Locate the cell with the specified text and output its [x, y] center coordinate. 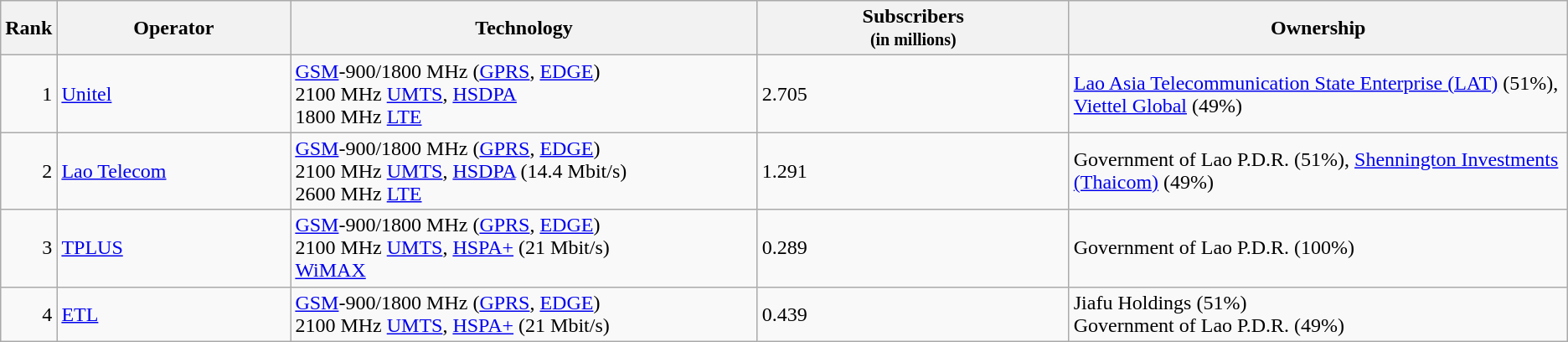
Unitel [174, 94]
Jiafu Holdings (51%) Government of Lao P.D.R. (49%) [1318, 313]
Rank [28, 28]
Operator [174, 28]
2 [28, 171]
GSM-900/1800 MHz (GPRS, EDGE)2100 MHz UMTS, HSPA+ (21 Mbit/s)WiMAX [524, 248]
4 [28, 313]
2.705 [913, 94]
0.289 [913, 248]
Technology [524, 28]
GSM-900/1800 MHz (GPRS, EDGE)2100 MHz UMTS, HSDPA (14.4 Mbit/s)2600 MHz LTE [524, 171]
0.439 [913, 313]
TPLUS [174, 248]
Lao Asia Telecommunication State Enterprise (LAT) (51%), Viettel Global (49%) [1318, 94]
GSM-900/1800 MHz (GPRS, EDGE)2100 MHz UMTS, HSDPA1800 MHz LTE [524, 94]
Government of Lao P.D.R. (51%), Shennington Investments (Thaicom) (49%) [1318, 171]
Ownership [1318, 28]
Lao Telecom [174, 171]
1.291 [913, 171]
GSM-900/1800 MHz (GPRS, EDGE)2100 MHz UMTS, HSPA+ (21 Mbit/s) [524, 313]
Government of Lao P.D.R. (100%) [1318, 248]
ETL [174, 313]
1 [28, 94]
3 [28, 248]
Subscribers(in millions) [913, 28]
